Return the [x, y] coordinate for the center point of the cell that contains the specified text.  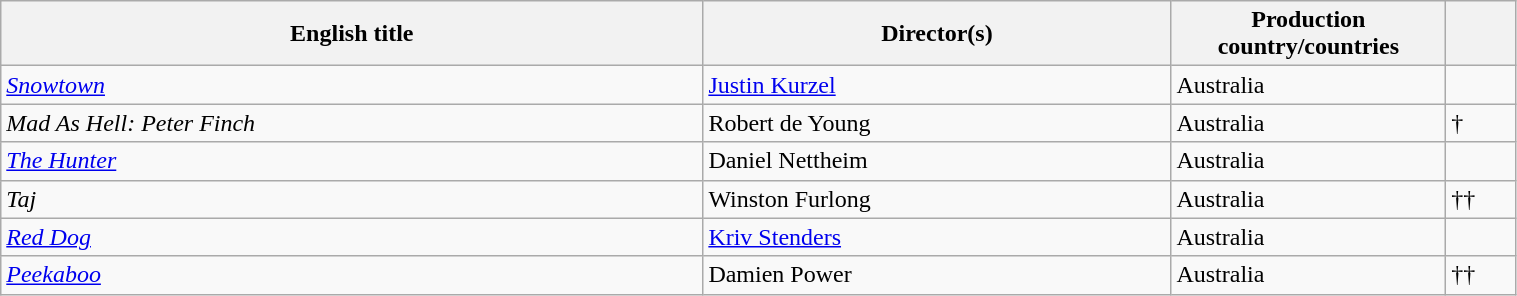
Director(s) [937, 34]
The Hunter [352, 161]
Kriv Stenders [937, 237]
Winston Furlong [937, 199]
Red Dog [352, 237]
Peekaboo [352, 275]
Mad As Hell: Peter Finch [352, 123]
Taj [352, 199]
English title [352, 34]
Snowtown [352, 85]
† [1481, 123]
Robert de Young [937, 123]
Damien Power [937, 275]
Production country/countries [1308, 34]
Daniel Nettheim [937, 161]
Justin Kurzel [937, 85]
